Find where the given text appears and provide that cell's center as (x, y) coordinate. 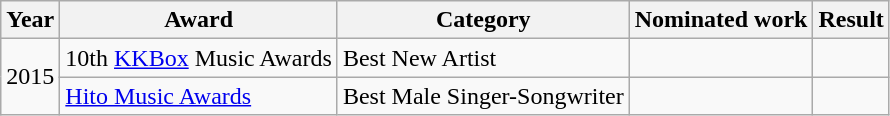
2015 (30, 77)
Year (30, 20)
Award (199, 20)
10th KKBox Music Awards (199, 58)
Best Male Singer-Songwriter (483, 96)
Result (851, 20)
Best New Artist (483, 58)
Category (483, 20)
Nominated work (721, 20)
Hito Music Awards (199, 96)
